Find where the given text appears and provide that cell's center as (X, Y) coordinate. 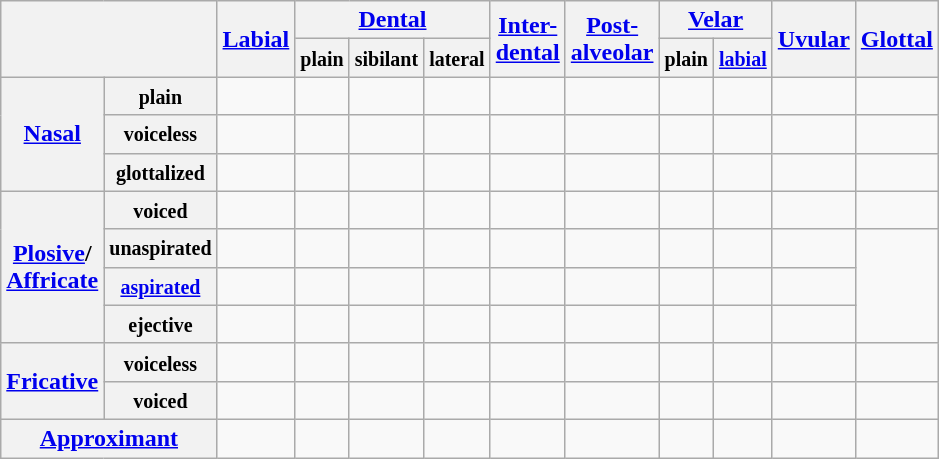
Inter-dental (528, 39)
Nasal (52, 134)
Uvular (814, 39)
labial (742, 58)
aspirated (160, 286)
Dental (392, 20)
Plosive/Affricate (52, 267)
Fricative (52, 381)
glottalized (160, 172)
unaspirated (160, 248)
Velar (716, 20)
Labial (256, 39)
Approximant (109, 438)
ejective (160, 324)
Glottal (896, 39)
Post-alveolar (612, 39)
sibilant (386, 58)
lateral (458, 58)
